Find where the given text appears and provide that cell's center as (X, Y) coordinate. 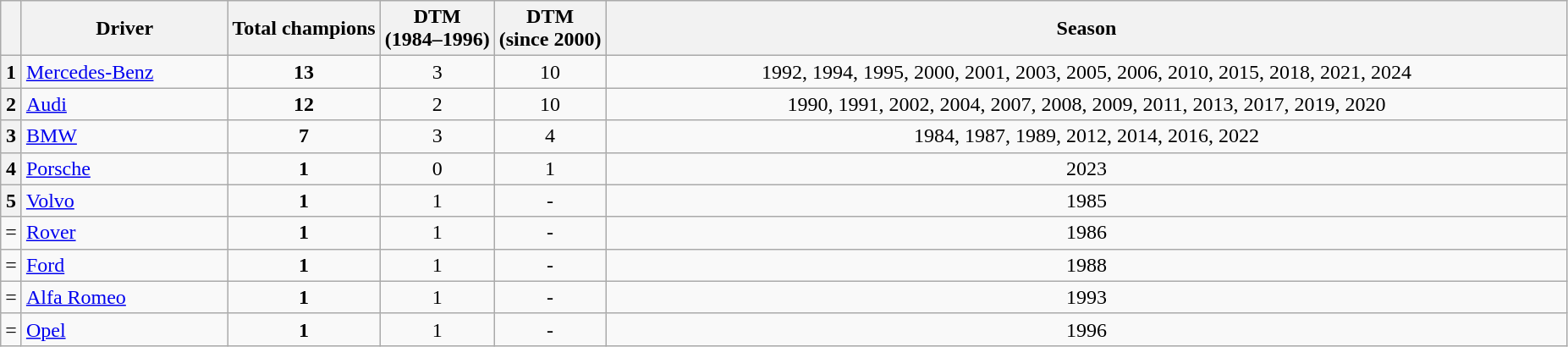
DTM(since 2000) (550, 29)
Opel (124, 329)
1986 (1087, 233)
Season (1087, 29)
1985 (1087, 201)
1990, 1991, 2002, 2004, 2007, 2008, 2009, 2011, 2013, 2017, 2019, 2020 (1087, 104)
Driver (124, 29)
Alfa Romeo (124, 297)
Porsche (124, 168)
1988 (1087, 265)
1996 (1087, 329)
Rover (124, 233)
Mercedes-Benz (124, 72)
1984, 1987, 1989, 2012, 2014, 2016, 2022 (1087, 136)
BMW (124, 136)
Ford (124, 265)
5 (12, 201)
DTM(1984–1996) (437, 29)
Volvo (124, 201)
1993 (1087, 297)
13 (304, 72)
7 (304, 136)
1992, 1994, 1995, 2000, 2001, 2003, 2005, 2006, 2010, 2015, 2018, 2021, 2024 (1087, 72)
12 (304, 104)
Audi (124, 104)
Total champions (304, 29)
0 (437, 168)
2023 (1087, 168)
